Return [X, Y] of the center of cell containing provided text 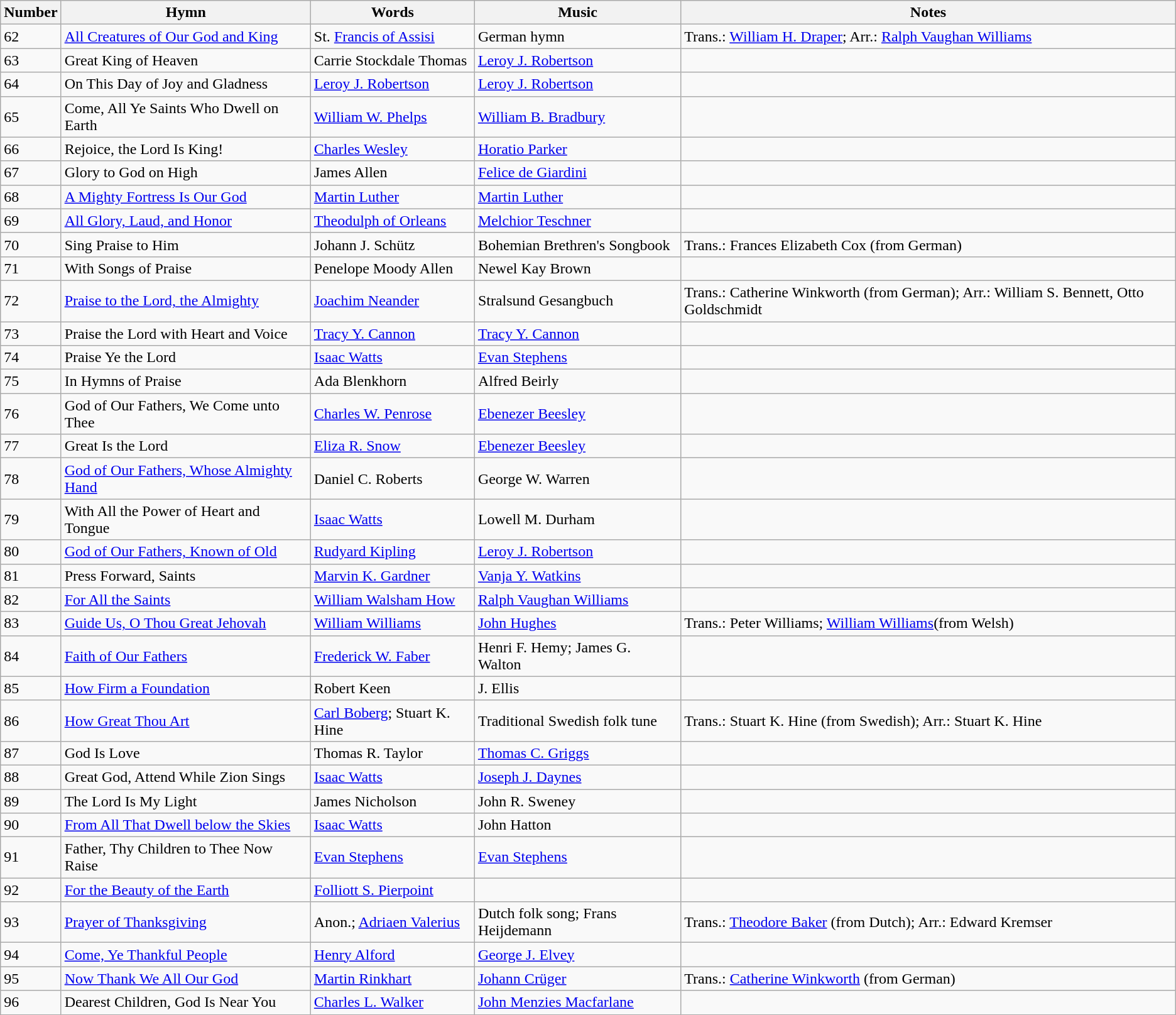
Robert Keen [392, 688]
79 [31, 519]
Charles Wesley [392, 149]
Great King of Heaven [186, 60]
All Glory, Laud, and Honor [186, 221]
William Williams [392, 623]
81 [31, 576]
Ralph Vaughan Williams [577, 600]
Joachim Neander [392, 300]
Notes [928, 13]
Daniel C. Roberts [392, 479]
God of Our Fathers, We Come unto Thee [186, 414]
70 [31, 244]
Praise the Lord with Heart and Voice [186, 334]
84 [31, 656]
65 [31, 117]
62 [31, 36]
Charles L. Walker [392, 1002]
Alfred Beirly [577, 381]
87 [31, 753]
76 [31, 414]
80 [31, 552]
77 [31, 446]
90 [31, 825]
James Nicholson [392, 801]
German hymn [577, 36]
64 [31, 84]
The Lord Is My Light [186, 801]
63 [31, 60]
John R. Sweney [577, 801]
Words [392, 13]
Frederick W. Faber [392, 656]
92 [31, 890]
Traditional Swedish folk tune [577, 720]
Sing Praise to Him [186, 244]
85 [31, 688]
Rudyard Kipling [392, 552]
95 [31, 979]
Trans.: William H. Draper; Arr.: Ralph Vaughan Williams [928, 36]
Eliza R. Snow [392, 446]
William B. Bradbury [577, 117]
Folliott S. Pierpoint [392, 890]
78 [31, 479]
All Creatures of Our God and King [186, 36]
71 [31, 268]
89 [31, 801]
George W. Warren [577, 479]
James Allen [392, 173]
Vanja Y. Watkins [577, 576]
86 [31, 720]
St. Francis of Assisi [392, 36]
On This Day of Joy and Gladness [186, 84]
Thomas C. Griggs [577, 753]
William Walsham How [392, 600]
Dutch folk song; Frans Heijdemann [577, 923]
How Great Thou Art [186, 720]
Anon.; Adriaen Valerius [392, 923]
Johann J. Schütz [392, 244]
74 [31, 358]
67 [31, 173]
75 [31, 381]
Bohemian Brethren's Songbook [577, 244]
Lowell M. Durham [577, 519]
Horatio Parker [577, 149]
Great God, Attend While Zion Sings [186, 777]
Prayer of Thanksgiving [186, 923]
How Firm a Foundation [186, 688]
Theodulph of Orleans [392, 221]
88 [31, 777]
From All That Dwell below the Skies [186, 825]
66 [31, 149]
93 [31, 923]
God Is Love [186, 753]
Come, Ye Thankful People [186, 955]
Carrie Stockdale Thomas [392, 60]
Faith of Our Fathers [186, 656]
Henri F. Hemy; James G. Walton [577, 656]
82 [31, 600]
Great Is the Lord [186, 446]
Trans.: Frances Elizabeth Cox (from German) [928, 244]
73 [31, 334]
John Menzies Macfarlane [577, 1002]
69 [31, 221]
Thomas R. Taylor [392, 753]
With All the Power of Heart and Tongue [186, 519]
Penelope Moody Allen [392, 268]
Newel Kay Brown [577, 268]
Felice de Giardini [577, 173]
Now Thank We All Our God [186, 979]
Charles W. Penrose [392, 414]
Rejoice, the Lord Is King! [186, 149]
Ada Blenkhorn [392, 381]
68 [31, 197]
For the Beauty of the Earth [186, 890]
Stralsund Gesangbuch [577, 300]
Martin Rinkhart [392, 979]
Trans.: Peter Williams; William Williams(from Welsh) [928, 623]
Joseph J. Daynes [577, 777]
God of Our Fathers, Whose Almighty Hand [186, 479]
In Hymns of Praise [186, 381]
Press Forward, Saints [186, 576]
Come, All Ye Saints Who Dwell on Earth [186, 117]
God of Our Fathers, Known of Old [186, 552]
Trans.: Theodore Baker (from Dutch); Arr.: Edward Kremser [928, 923]
Henry Alford [392, 955]
With Songs of Praise [186, 268]
91 [31, 857]
Trans.: Catherine Winkworth (from German) [928, 979]
Praise to the Lord, the Almighty [186, 300]
94 [31, 955]
Number [31, 13]
Praise Ye the Lord [186, 358]
Hymn [186, 13]
George J. Elvey [577, 955]
Guide Us, O Thou Great Jehovah [186, 623]
William W. Phelps [392, 117]
Melchior Teschner [577, 221]
J. Ellis [577, 688]
John Hughes [577, 623]
John Hatton [577, 825]
Johann Crüger [577, 979]
96 [31, 1002]
Father, Thy Children to Thee Now Raise [186, 857]
Trans.: Stuart K. Hine (from Swedish); Arr.: Stuart K. Hine [928, 720]
Trans.: Catherine Winkworth (from German); Arr.: William S. Bennett, Otto Goldschmidt [928, 300]
Dearest Children, God Is Near You [186, 1002]
Marvin K. Gardner [392, 576]
Glory to God on High [186, 173]
Music [577, 13]
Carl Boberg; Stuart K. Hine [392, 720]
83 [31, 623]
72 [31, 300]
For All the Saints [186, 600]
A Mighty Fortress Is Our God [186, 197]
